Identify which cell holds the provided text, then report its [X, Y] central coordinate. 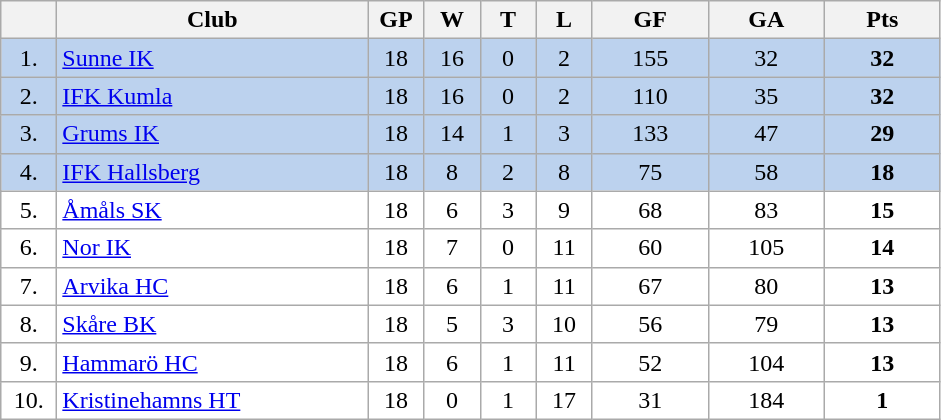
6. [29, 248]
29 [882, 134]
133 [650, 134]
Club [212, 20]
GF [650, 20]
9 [564, 210]
4. [29, 172]
W [452, 20]
17 [564, 400]
3. [29, 134]
Nor IK [212, 248]
47 [766, 134]
5 [452, 324]
56 [650, 324]
35 [766, 96]
79 [766, 324]
104 [766, 362]
Sunne IK [212, 58]
15 [882, 210]
7 [452, 248]
Hammarö HC [212, 362]
10 [564, 324]
Pts [882, 20]
60 [650, 248]
Kristinehamns HT [212, 400]
184 [766, 400]
7. [29, 286]
83 [766, 210]
58 [766, 172]
Grums IK [212, 134]
155 [650, 58]
52 [650, 362]
L [564, 20]
10. [29, 400]
T [508, 20]
8. [29, 324]
Åmåls SK [212, 210]
80 [766, 286]
IFK Hallsberg [212, 172]
31 [650, 400]
110 [650, 96]
68 [650, 210]
Arvika HC [212, 286]
75 [650, 172]
9. [29, 362]
67 [650, 286]
GP [396, 20]
1. [29, 58]
GA [766, 20]
5. [29, 210]
105 [766, 248]
IFK Kumla [212, 96]
Skåre BK [212, 324]
2. [29, 96]
